For the text-containing cell, return its midpoint in [x, y] coordinate format. 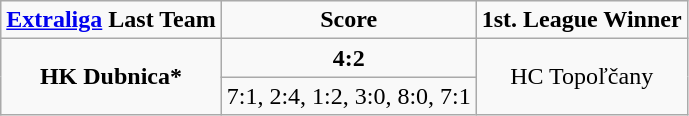
Extraliga Last Team [111, 20]
1st. League Winner [582, 20]
7:1, 2:4, 1:2, 3:0, 8:0, 7:1 [348, 96]
HC Topoľčany [582, 77]
4:2 [348, 58]
Score [348, 20]
HK Dubnica* [111, 77]
